Find where the given text appears and provide that cell's center as [X, Y] coordinate. 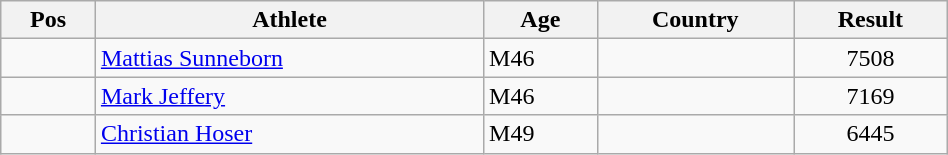
Age [540, 20]
6445 [871, 134]
Pos [48, 20]
M49 [540, 134]
Athlete [289, 20]
Mattias Sunneborn [289, 58]
Christian Hoser [289, 134]
Mark Jeffery [289, 96]
7169 [871, 96]
Country [696, 20]
Result [871, 20]
7508 [871, 58]
